From the cell containing the given text, extract its center point as (x, y) coordinate. 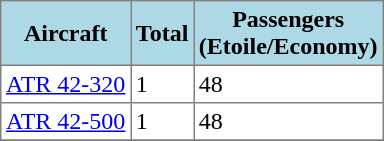
Passengers(Etoile/Economy) (288, 33)
ATR 42-500 (66, 122)
Aircraft (66, 33)
ATR 42-320 (66, 84)
Total (162, 33)
